Extract the [X, Y] coordinate from the center of the cell holding the provided text.  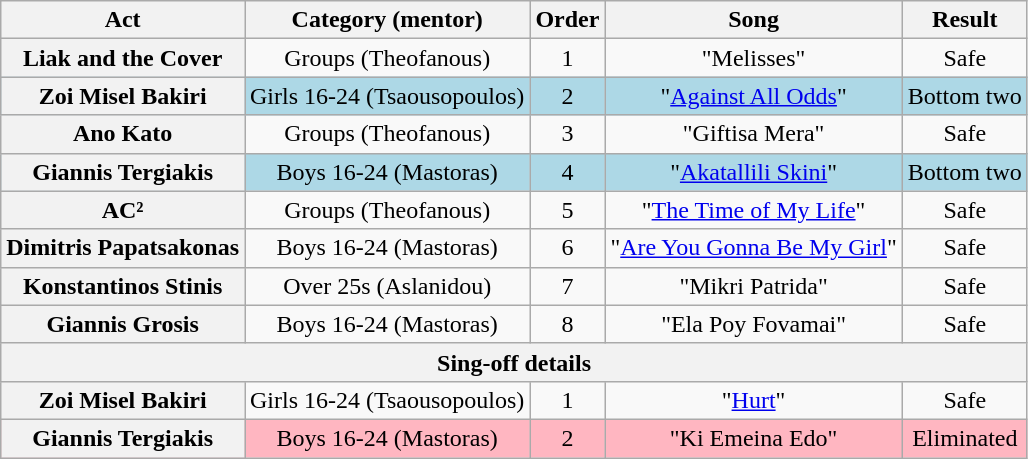
"Akatallili Skini" [754, 172]
Dimitris Papatsakonas [123, 248]
Act [123, 20]
3 [568, 134]
7 [568, 286]
"Ki Emeina Edo" [754, 438]
Category (mentor) [386, 20]
Liak and the Cover [123, 58]
Over 25s (Aslanidou) [386, 286]
Result [964, 20]
5 [568, 210]
Giannis Grosis [123, 324]
"Giftisa Mera" [754, 134]
Order [568, 20]
AC² [123, 210]
"Against All Odds" [754, 96]
6 [568, 248]
"Are You Gonna Be My Girl" [754, 248]
Eliminated [964, 438]
8 [568, 324]
Song [754, 20]
Sing-off details [514, 362]
Ano Kato [123, 134]
"Ela Poy Fovamai" [754, 324]
"Melisses" [754, 58]
Konstantinos Stinis [123, 286]
"Mikri Patrida" [754, 286]
"The Time of My Life" [754, 210]
"Hurt" [754, 400]
4 [568, 172]
